Return the [x, y] coordinate for the center point of the cell that contains the specified text.  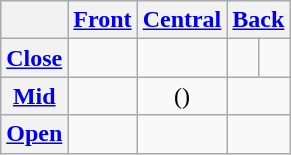
Back [258, 20]
Front [102, 20]
Close [34, 58]
() [182, 96]
Central [182, 20]
Mid [34, 96]
Open [34, 134]
